Scan for the cell matching the given text and deliver its [x, y] coordinate at center. 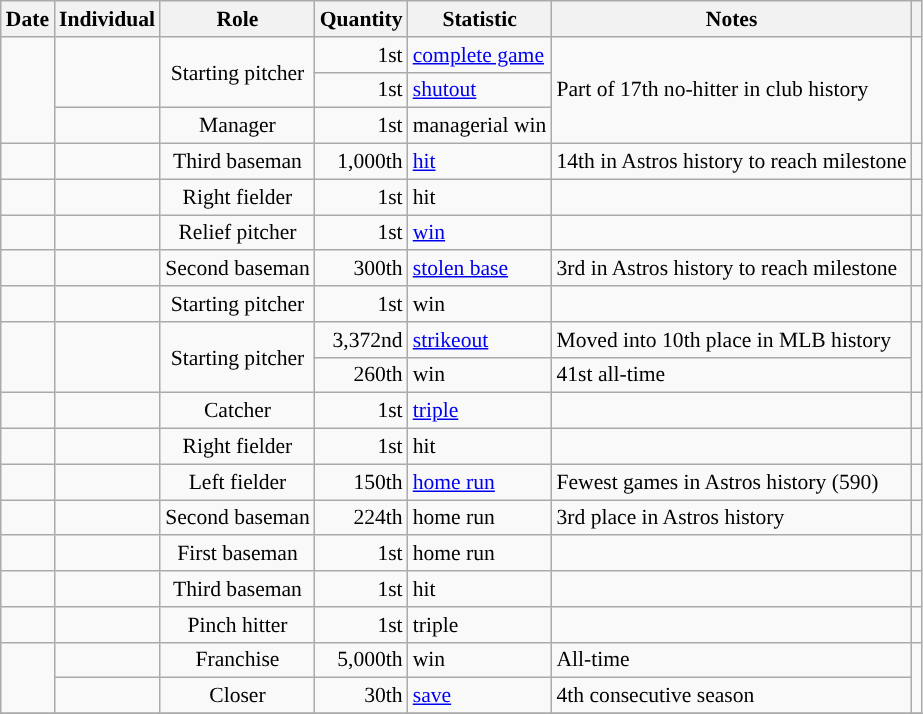
complete game [480, 55]
managerial win [480, 126]
stolen base [480, 269]
14th in Astros history to reach milestone [731, 162]
300th [362, 269]
Notes [731, 19]
Left fielder [238, 482]
Individual [107, 19]
All-time [731, 660]
Role [238, 19]
First baseman [238, 554]
3rd place in Astros history [731, 518]
Date [28, 19]
Fewest games in Astros history (590) [731, 482]
Franchise [238, 660]
150th [362, 482]
Closer [238, 696]
Quantity [362, 19]
Statistic [480, 19]
3rd in Astros history to reach milestone [731, 269]
save [480, 696]
224th [362, 518]
30th [362, 696]
Relief pitcher [238, 233]
5,000th [362, 660]
Part of 17th no-hitter in club history [731, 90]
Moved into 10th place in MLB history [731, 340]
3,372nd [362, 340]
1,000th [362, 162]
4th consecutive season [731, 696]
Pinch hitter [238, 625]
strikeout [480, 340]
41st all-time [731, 375]
260th [362, 375]
shutout [480, 90]
Catcher [238, 411]
Manager [238, 126]
